From the cell containing the given text, extract its center point as [X, Y] coordinate. 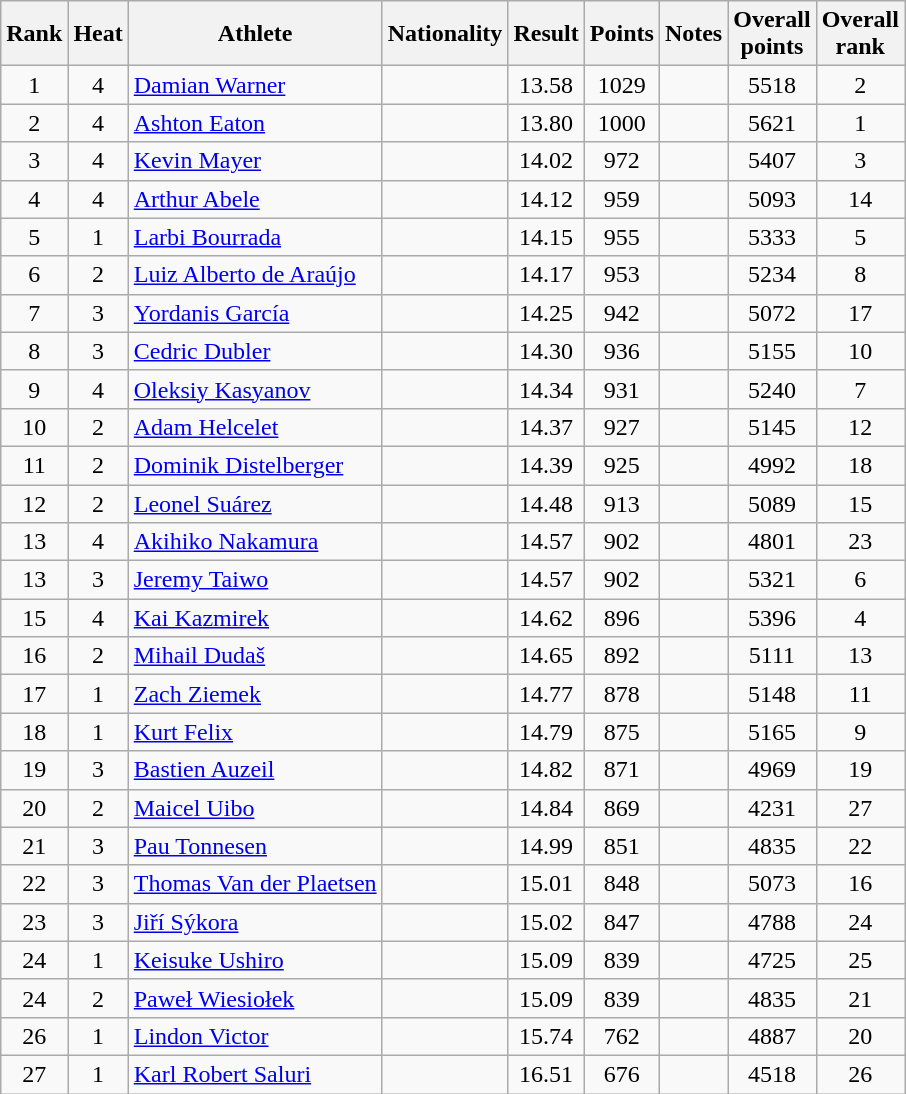
14.02 [546, 161]
959 [622, 199]
13.80 [546, 123]
Result [546, 34]
5333 [772, 237]
955 [622, 237]
4969 [772, 770]
14.82 [546, 770]
4992 [772, 465]
Dominik Distelberger [255, 465]
Karl Robert Saluri [255, 1074]
14 [860, 199]
896 [622, 618]
Yordanis García [255, 313]
Jiří Sýkora [255, 922]
5093 [772, 199]
927 [622, 427]
14.30 [546, 351]
Zach Ziemek [255, 694]
Keisuke Ushiro [255, 960]
14.77 [546, 694]
14.12 [546, 199]
5148 [772, 694]
953 [622, 275]
925 [622, 465]
5240 [772, 389]
5155 [772, 351]
Paweł Wiesiołek [255, 998]
Cedric Dubler [255, 351]
936 [622, 351]
5518 [772, 85]
848 [622, 884]
1000 [622, 123]
14.34 [546, 389]
5621 [772, 123]
972 [622, 161]
5072 [772, 313]
Kurt Felix [255, 732]
Jeremy Taiwo [255, 580]
4231 [772, 808]
869 [622, 808]
Arthur Abele [255, 199]
15.74 [546, 1036]
14.25 [546, 313]
878 [622, 694]
Leonel Suárez [255, 503]
15.02 [546, 922]
14.17 [546, 275]
931 [622, 389]
4725 [772, 960]
Rank [34, 34]
Points [622, 34]
14.79 [546, 732]
5407 [772, 161]
Ashton Eaton [255, 123]
Larbi Bourrada [255, 237]
Athlete [255, 34]
Mihail Dudaš [255, 656]
Lindon Victor [255, 1036]
Luiz Alberto de Araújo [255, 275]
5111 [772, 656]
Maicel Uibo [255, 808]
5321 [772, 580]
871 [622, 770]
Damian Warner [255, 85]
676 [622, 1074]
Akihiko Nakamura [255, 542]
14.48 [546, 503]
Notes [693, 34]
Overallpoints [772, 34]
14.37 [546, 427]
5089 [772, 503]
4518 [772, 1074]
4887 [772, 1036]
Bastien Auzeil [255, 770]
851 [622, 846]
14.65 [546, 656]
5165 [772, 732]
4788 [772, 922]
5145 [772, 427]
5396 [772, 618]
4801 [772, 542]
13.58 [546, 85]
Thomas Van der Plaetsen [255, 884]
942 [622, 313]
875 [622, 732]
Nationality [445, 34]
14.84 [546, 808]
Kai Kazmirek [255, 618]
847 [622, 922]
Kevin Mayer [255, 161]
Heat [98, 34]
Adam Helcelet [255, 427]
25 [860, 960]
14.99 [546, 846]
Pau Tonnesen [255, 846]
14.62 [546, 618]
5073 [772, 884]
913 [622, 503]
14.15 [546, 237]
14.39 [546, 465]
892 [622, 656]
16.51 [546, 1074]
762 [622, 1036]
15.01 [546, 884]
Overallrank [860, 34]
Oleksiy Kasyanov [255, 389]
1029 [622, 85]
5234 [772, 275]
